Extract the (x, y) coordinate from the center of the cell holding the provided text.  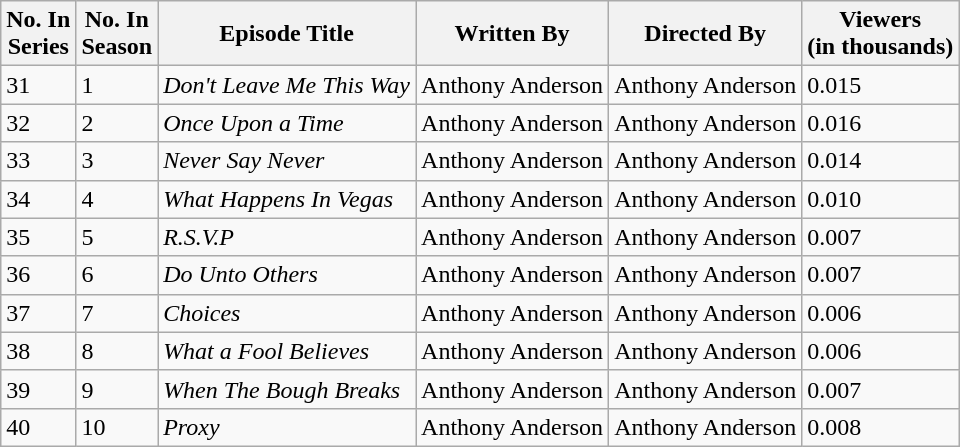
37 (38, 313)
Don't Leave Me This Way (287, 85)
6 (117, 275)
Viewers(in thousands) (880, 34)
10 (117, 427)
7 (117, 313)
Choices (287, 313)
Do Unto Others (287, 275)
36 (38, 275)
39 (38, 389)
38 (38, 351)
Never Say Never (287, 161)
No. InSeries (38, 34)
40 (38, 427)
What Happens In Vegas (287, 199)
32 (38, 123)
35 (38, 237)
No. InSeason (117, 34)
0.014 (880, 161)
8 (117, 351)
Once Upon a Time (287, 123)
33 (38, 161)
31 (38, 85)
4 (117, 199)
0.008 (880, 427)
Proxy (287, 427)
9 (117, 389)
When The Bough Breaks (287, 389)
2 (117, 123)
1 (117, 85)
What a Fool Believes (287, 351)
Written By (512, 34)
0.015 (880, 85)
Episode Title (287, 34)
R.S.V.P (287, 237)
3 (117, 161)
Directed By (706, 34)
5 (117, 237)
0.010 (880, 199)
0.016 (880, 123)
34 (38, 199)
